Scan for the cell matching the given text and deliver its (x, y) coordinate at center. 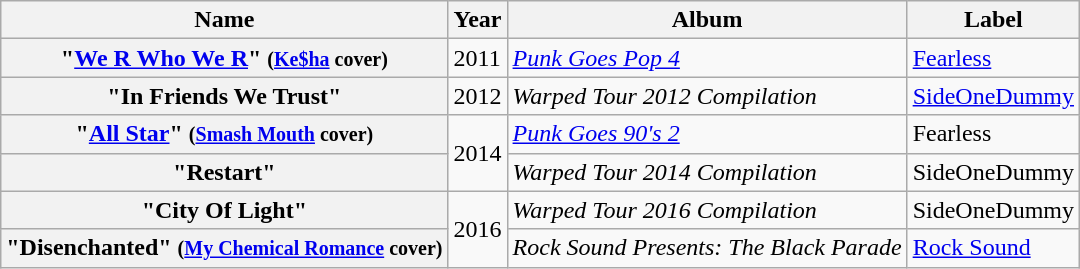
"City Of Light" (224, 210)
2016 (478, 229)
2011 (478, 58)
Rock Sound Presents: The Black Parade (707, 248)
Warped Tour 2014 Compilation (707, 172)
"Restart" (224, 172)
Punk Goes Pop 4 (707, 58)
Year (478, 20)
"All Star" (Smash Mouth cover) (224, 134)
"We R Who We R" (Ke$ha cover) (224, 58)
Name (224, 20)
Warped Tour 2012 Compilation (707, 96)
Rock Sound (993, 248)
Warped Tour 2016 Compilation (707, 210)
2014 (478, 153)
Punk Goes 90's 2 (707, 134)
Album (707, 20)
2012 (478, 96)
"In Friends We Trust" (224, 96)
"Disenchanted" (My Chemical Romance cover) (224, 248)
Label (993, 20)
